Detect which cell encompasses the target text, then output its [x, y] center coordinate. 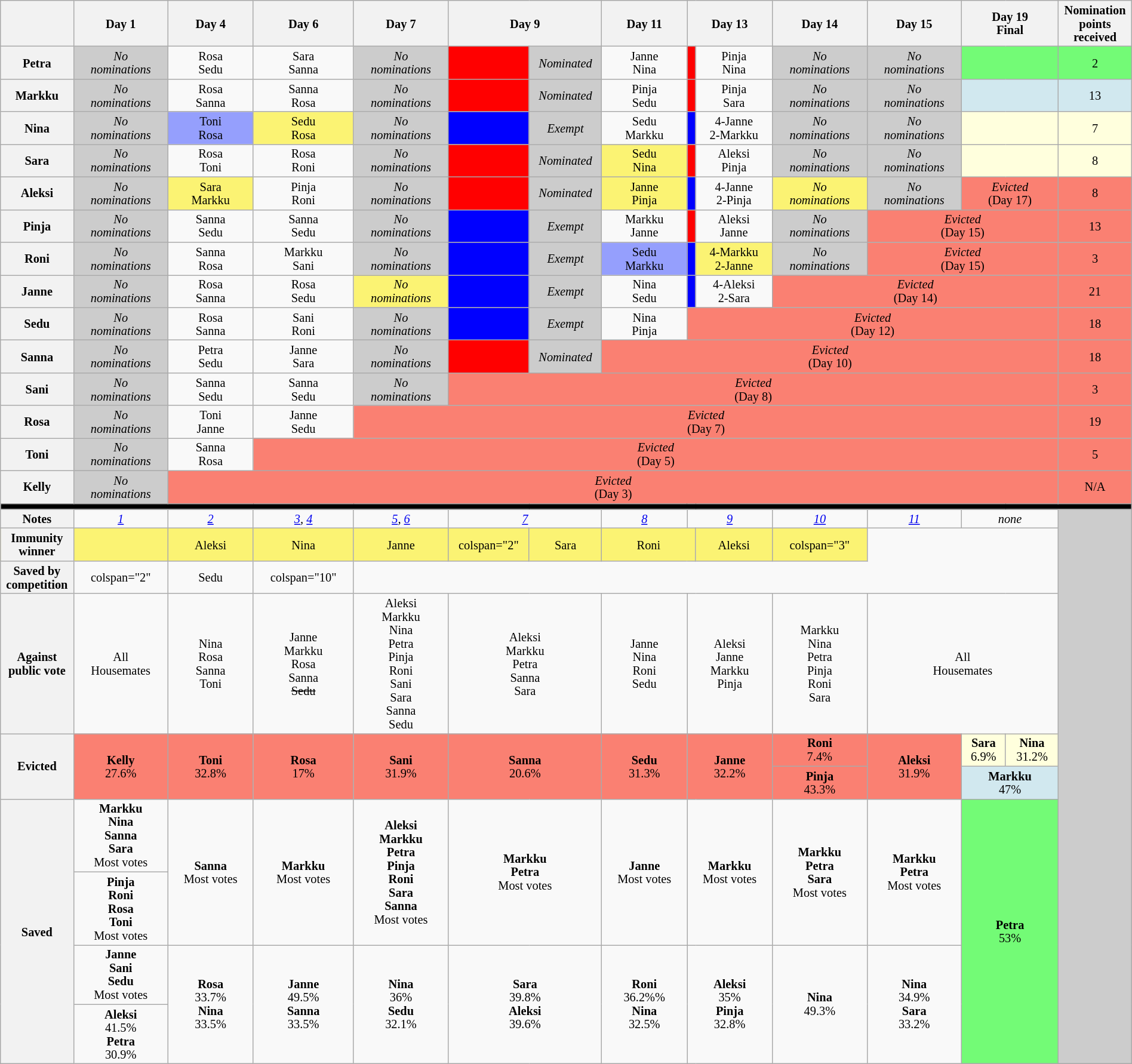
Nina36%Sedu32.1% [401, 1004]
RosaToni [210, 160]
MarkkuNinaSannaSaraMost votes [121, 835]
Markku [37, 96]
ToniJanne [210, 422]
4-Aleksi2-Sara [734, 291]
Toni32.8% [210, 765]
PinjaRoniRosaToniMost votes [121, 908]
JanneSara [303, 356]
Day 11 [645, 23]
Nina31.2% [1032, 750]
NinaSedu [645, 291]
Janne49.5%Sanna33.5% [303, 1004]
5, 6 [401, 518]
Evicted(Day 12) [873, 324]
PinjaSedu [645, 96]
JannePinja [645, 193]
Evicted(Day 8) [753, 389]
MarkkuNinaPetraPinjaRoniSara [820, 664]
PetraSedu [210, 356]
colspan="3" [820, 545]
Day 13 [730, 23]
Saved by competition [37, 577]
Sani31.9% [401, 765]
Immunitywinner [37, 545]
Nina34.9%Sara33.2% [914, 1004]
JanneSaniSeduMost votes [121, 974]
MarkkuJanne [645, 226]
Rosa33.7%Nina33.5% [210, 1004]
Petra53% [1010, 931]
ToniRosa [210, 128]
NinaRosaSannaToni [210, 664]
JanneMarkkuRosaSannaSedu [303, 664]
PinjaSara [734, 96]
SannaMost votes [210, 872]
Evicted(Day 7) [706, 422]
Toni [37, 454]
AleksiPinja [734, 160]
Day 1 [121, 23]
Nina49.3% [820, 1004]
Day 4 [210, 23]
Evicted(Day 17) [1010, 193]
Day 7 [401, 23]
Aleksi41.5%Petra30.9% [121, 1034]
AleksiMarkkuPetraSannaSara [525, 664]
colspan="10" [303, 577]
Sanna20.6% [525, 765]
Evicted(Day 10) [830, 356]
Aleksi35%Pinja32.8% [730, 1004]
Againstpublic vote [37, 664]
Day 9 [525, 23]
Evicted(Day 3) [613, 487]
Petra [37, 63]
RosaRoni [303, 160]
N/A [1095, 487]
JanneSedu [303, 422]
11 [914, 518]
Kelly27.6% [121, 765]
Sani [37, 389]
Rosa17% [303, 765]
4-Janne2-Pinja [734, 193]
Evicted(Day 5) [656, 454]
SaniRoni [303, 324]
Pinja43.3% [820, 782]
Day 19Final [1010, 23]
Sedu31.3% [645, 765]
Day 6 [303, 23]
Aleksi31.9% [914, 765]
4-Markku2-Janne [734, 258]
Saved [37, 931]
Evicted [37, 765]
19 [1095, 422]
4-Janne2-Markku [734, 128]
10 [820, 518]
Sanna [37, 356]
Pinja [37, 226]
PinjaNina [734, 63]
AleksiJanneMarkkuPinja [730, 664]
AleksiJanne [734, 226]
Kelly [37, 487]
SeduNina [645, 160]
Roni7.4% [820, 750]
SaraSanna [303, 63]
21 [1095, 291]
5 [1095, 454]
Day 15 [914, 23]
JanneMost votes [645, 872]
MarkkuSani [303, 258]
9 [730, 518]
Sara39.8%Aleksi39.6% [525, 1004]
Nominationpointsreceived [1095, 23]
3, 4 [303, 518]
PinjaRoni [303, 193]
AleksiMarkkuNinaPetraPinjaRoniSaniSaraSannaSedu [401, 664]
Rosa [37, 422]
none [1010, 518]
Day 14 [820, 23]
JanneNina [645, 63]
NinaPinja [645, 324]
MarkkuPetraSaraMost votes [820, 872]
AleksiMarkkuPetraPinjaRoniSaraSannaMost votes [401, 872]
1 [121, 518]
SeduRosa [303, 128]
Roni36.2%%Nina32.5% [645, 1004]
Notes [37, 518]
Markku47% [1010, 782]
Sara6.9% [983, 750]
Evicted(Day 14) [916, 291]
JanneNinaRoniSedu [645, 664]
SaraMarkku [210, 193]
Janne32.2% [730, 765]
